For the text-containing cell, return its midpoint in [x, y] coordinate format. 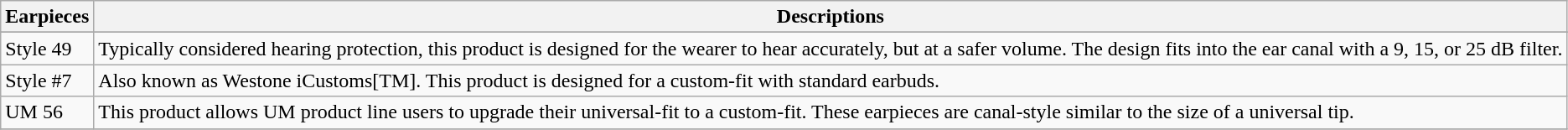
Style #7 [47, 81]
Style 49 [47, 49]
Earpieces [47, 17]
Also known as Westone iCustoms[TM]. This product is designed for a custom-fit with standard earbuds. [831, 81]
Descriptions [831, 17]
UM 56 [47, 112]
